From the cell containing the given text, extract its center point as (x, y) coordinate. 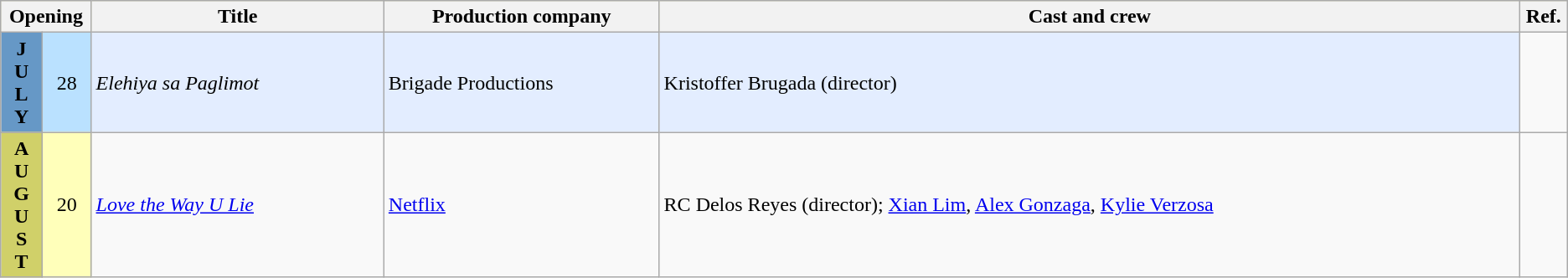
Cast and crew (1089, 17)
JULY (22, 82)
Ref. (1543, 17)
RC Delos Reyes (director); Xian Lim, Alex Gonzaga, Kylie Verzosa (1089, 204)
Netflix (521, 204)
Brigade Productions (521, 82)
20 (67, 204)
Love the Way U Lie (238, 204)
AUGUST (22, 204)
Opening (46, 17)
Production company (521, 17)
Elehiya sa Paglimot (238, 82)
28 (67, 82)
Title (238, 17)
Kristoffer Brugada (director) (1089, 82)
